Extract the (X, Y) coordinate from the center of the cell holding the provided text.  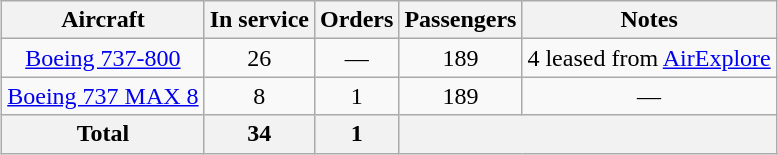
Orders (356, 20)
Boeing 737 MAX 8 (103, 96)
Total (103, 134)
26 (259, 58)
Passengers (460, 20)
Boeing 737-800 (103, 58)
34 (259, 134)
Notes (649, 20)
8 (259, 96)
In service (259, 20)
Aircraft (103, 20)
4 leased from AirExplore (649, 58)
